Detect which cell encompasses the target text, then output its (X, Y) center coordinate. 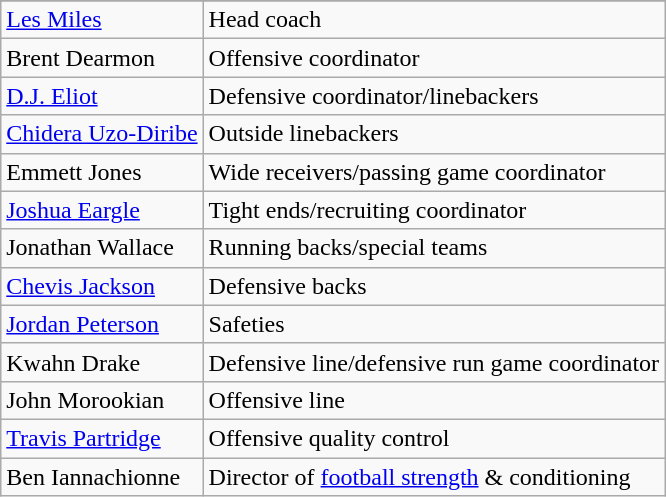
Head coach (434, 20)
Offensive line (434, 400)
Chevis Jackson (102, 286)
Offensive quality control (434, 438)
Defensive line/defensive run game coordinator (434, 362)
Brent Dearmon (102, 58)
Travis Partridge (102, 438)
Kwahn Drake (102, 362)
Wide receivers/passing game coordinator (434, 172)
Safeties (434, 324)
Joshua Eargle (102, 210)
Jordan Peterson (102, 324)
Jonathan Wallace (102, 248)
Offensive coordinator (434, 58)
Emmett Jones (102, 172)
Running backs/special teams (434, 248)
Ben Iannachionne (102, 477)
D.J. Eliot (102, 96)
Les Miles (102, 20)
Defensive backs (434, 286)
Tight ends/recruiting coordinator (434, 210)
John Morookian (102, 400)
Defensive coordinator/linebackers (434, 96)
Director of football strength & conditioning (434, 477)
Chidera Uzo-Diribe (102, 134)
Outside linebackers (434, 134)
